Pinpoint the cell where the given text exists, returning its (X, Y) midpoint coordinate. 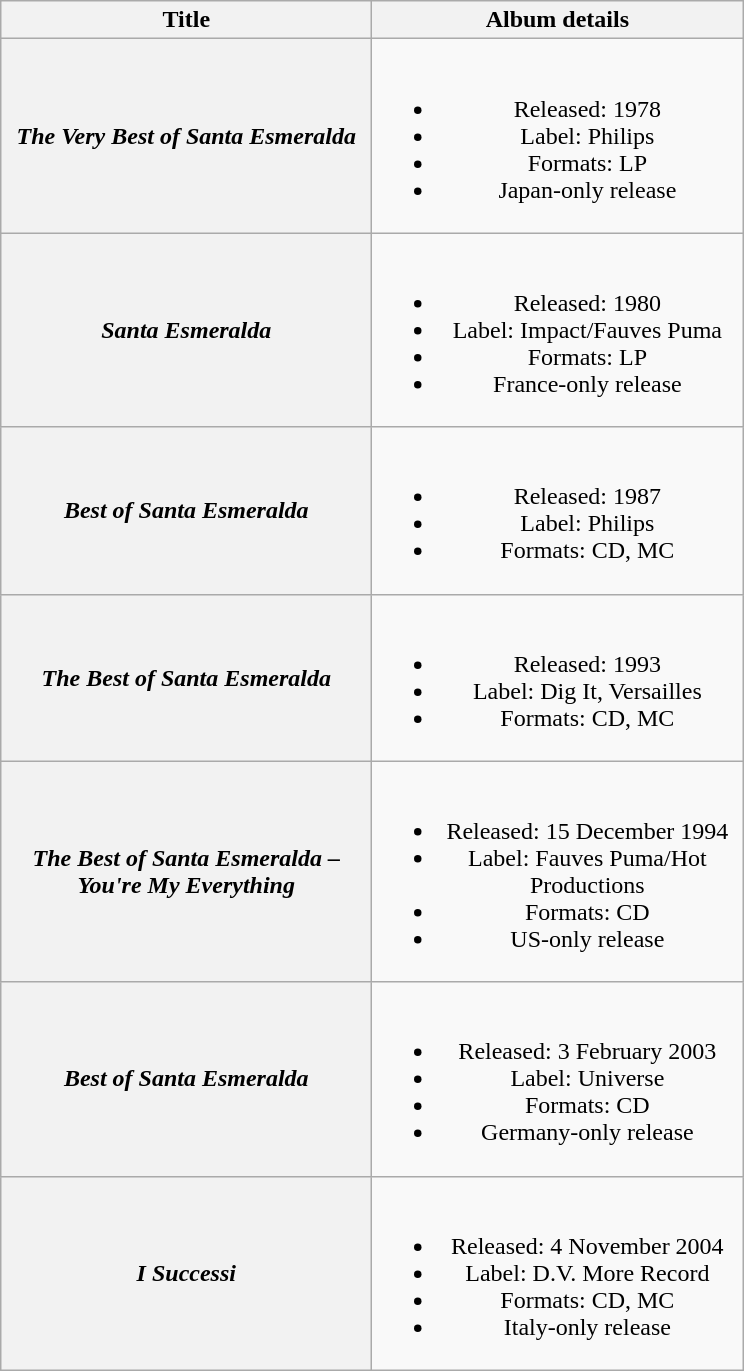
The Best of Santa Esmeralda (186, 678)
Released: 1987Label: PhilipsFormats: CD, MC (558, 510)
Title (186, 20)
I Successi (186, 1273)
Released: 4 November 2004Label: D.V. More RecordFormats: CD, MCItaly-only release (558, 1273)
Album details (558, 20)
Released: 3 February 2003Label: UniverseFormats: CDGermany-only release (558, 1079)
Santa Esmeralda (186, 330)
Released: 15 December 1994Label: Fauves Puma/Hot ProductionsFormats: CDUS-only release (558, 872)
The Best of Santa Esmeralda – You're My Everything (186, 872)
Released: 1993Label: Dig It, VersaillesFormats: CD, MC (558, 678)
Released: 1978Label: PhilipsFormats: LPJapan-only release (558, 136)
Released: 1980Label: Impact/Fauves PumaFormats: LPFrance-only release (558, 330)
The Very Best of Santa Esmeralda (186, 136)
